Provide the [X, Y] coordinate of the cell's center where the given text is located.  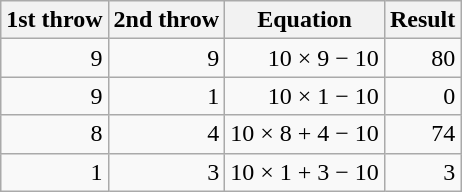
4 [166, 134]
Result [422, 20]
2nd throw [166, 20]
Equation [305, 20]
74 [422, 134]
80 [422, 58]
1st throw [54, 20]
10 × 9 − 10 [305, 58]
10 × 1 + 3 − 10 [305, 172]
10 × 8 + 4 − 10 [305, 134]
10 × 1 − 10 [305, 96]
8 [54, 134]
0 [422, 96]
